Pinpoint the cell where the given text exists, returning its [x, y] midpoint coordinate. 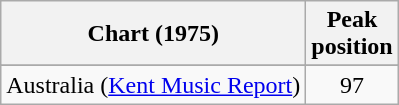
Chart (1975) [154, 34]
Australia (Kent Music Report) [154, 85]
Peakposition [352, 34]
97 [352, 85]
